Determine the [x, y] coordinate at the center of the cell enclosing the given text.  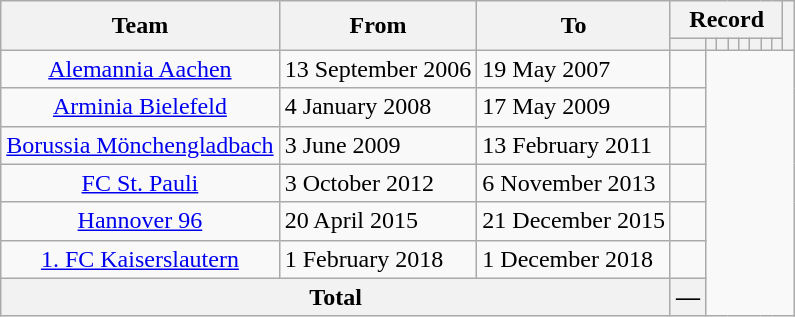
13 February 2011 [574, 145]
Hannover 96 [140, 221]
Total [336, 297]
13 September 2006 [378, 69]
Team [140, 26]
21 December 2015 [574, 221]
3 June 2009 [378, 145]
1 February 2018 [378, 259]
FC St. Pauli [140, 183]
Arminia Bielefeld [140, 107]
Alemannia Aachen [140, 69]
4 January 2008 [378, 107]
To [574, 26]
3 October 2012 [378, 183]
Borussia Mönchengladbach [140, 145]
1. FC Kaiserslautern [140, 259]
Record [726, 20]
19 May 2007 [574, 69]
1 December 2018 [574, 259]
6 November 2013 [574, 183]
17 May 2009 [574, 107]
From [378, 26]
— [688, 297]
20 April 2015 [378, 221]
